Detect which cell encompasses the target text, then output its [x, y] center coordinate. 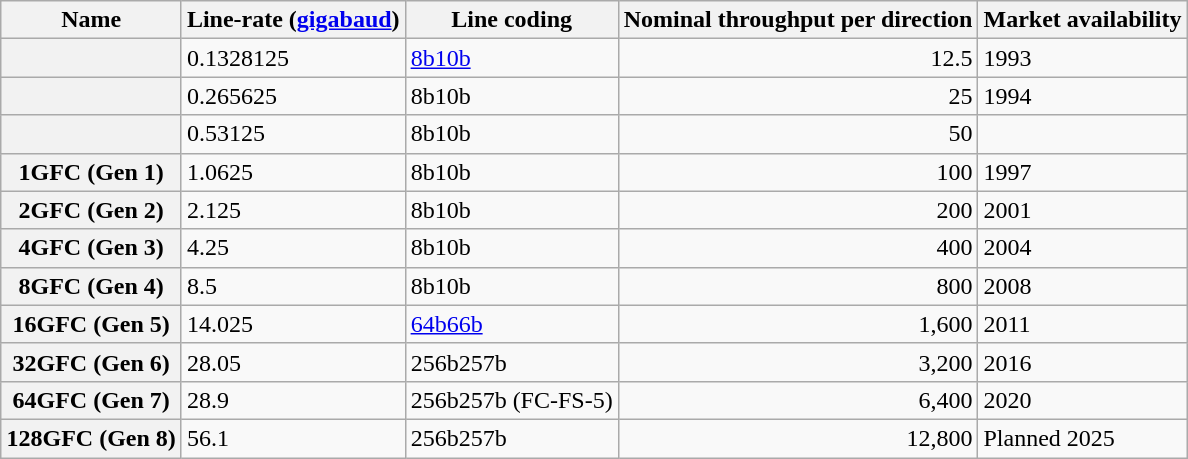
14.025 [293, 324]
128GFC (Gen 8) [91, 438]
2001 [1082, 210]
200 [798, 210]
32GFC (Gen 6) [91, 362]
2011 [1082, 324]
12,800 [798, 438]
4GFC (Gen 3) [91, 248]
2020 [1082, 400]
2016 [1082, 362]
400 [798, 248]
1GFC (Gen 1) [91, 172]
1993 [1082, 58]
Name [91, 20]
25 [798, 96]
2008 [1082, 286]
28.9 [293, 400]
1997 [1082, 172]
0.53125 [293, 134]
6,400 [798, 400]
16GFC (Gen 5) [91, 324]
Line coding [512, 20]
64GFC (Gen 7) [91, 400]
800 [798, 286]
1,600 [798, 324]
100 [798, 172]
28.05 [293, 362]
Planned 2025 [1082, 438]
3,200 [798, 362]
64b66b [512, 324]
8GFC (Gen 4) [91, 286]
Line-rate (gigabaud) [293, 20]
2004 [1082, 248]
0.265625 [293, 96]
50 [798, 134]
1.0625 [293, 172]
1994 [1082, 96]
8.5 [293, 286]
2GFC (Gen 2) [91, 210]
2.125 [293, 210]
56.1 [293, 438]
Market availability [1082, 20]
256b257b (FC-FS-5) [512, 400]
12.5 [798, 58]
0.1328125 [293, 58]
Nominal throughput per direction [798, 20]
4.25 [293, 248]
